Capture the cell that displays the provided text and extract its (X, Y) central coordinate. 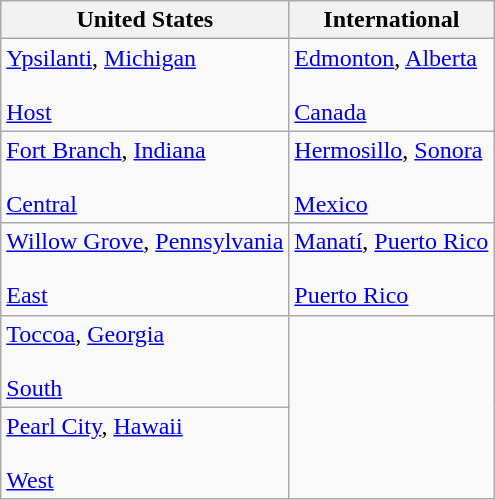
Edmonton, AlbertaCanada (392, 85)
Hermosillo, SonoraMexico (392, 177)
Willow Grove, PennsylvaniaEast (145, 269)
Manatí, Puerto RicoPuerto Rico (392, 269)
Toccoa, GeorgiaSouth (145, 361)
Pearl City, HawaiiWest (145, 453)
United States (145, 20)
Fort Branch, IndianaCentral (145, 177)
International (392, 20)
Ypsilanti, MichiganHost (145, 85)
